Capture the cell that displays the provided text and extract its [X, Y] central coordinate. 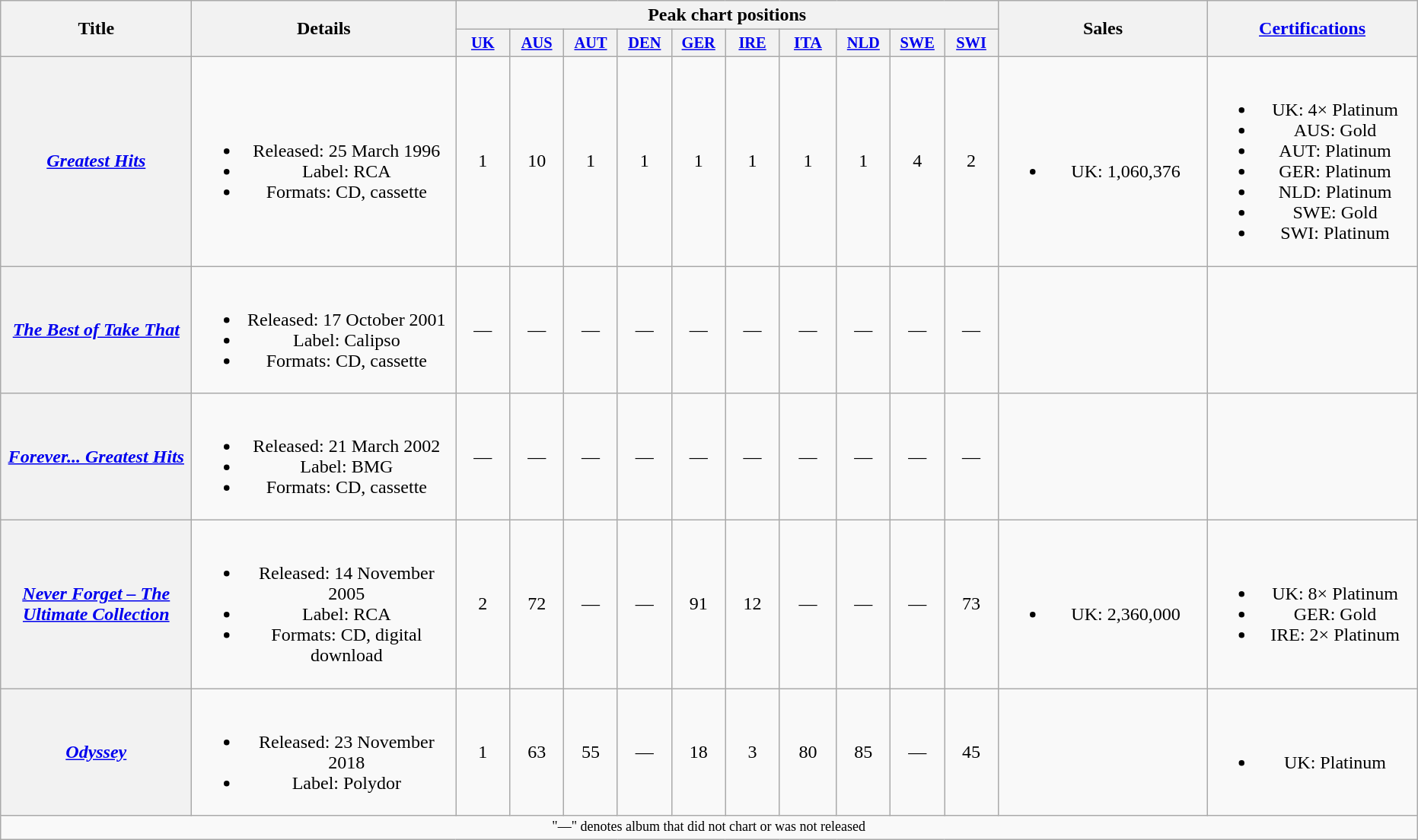
Never Forget – TheUltimate Collection [96, 604]
18 [699, 752]
UK: Platinum [1312, 752]
Details [324, 29]
NLD [863, 43]
UK [483, 43]
The Best of Take That [96, 330]
Certifications [1312, 29]
"—" denotes album that did not chart or was not released [709, 828]
Sales [1102, 29]
4 [918, 161]
UK: 4× PlatinumAUS: GoldAUT: PlatinumGER: PlatinumNLD: PlatinumSWE: GoldSWI: Platinum [1312, 161]
45 [971, 752]
80 [808, 752]
3 [752, 752]
UK: 1,060,376 [1102, 161]
63 [537, 752]
Title [96, 29]
GER [699, 43]
Forever... Greatest Hits [96, 457]
Peak chart positions [728, 15]
UK: 8× PlatinumGER: GoldIRE: 2× Platinum [1312, 604]
91 [699, 604]
55 [591, 752]
DEN [644, 43]
72 [537, 604]
85 [863, 752]
Odyssey [96, 752]
IRE [752, 43]
10 [537, 161]
73 [971, 604]
Released: 14 November 2005Label: RCA Formats: CD, digital download [324, 604]
Greatest Hits [96, 161]
12 [752, 604]
AUS [537, 43]
ITA [808, 43]
AUT [591, 43]
Released: 17 October 2001Label: CalipsoFormats: CD, cassette [324, 330]
Released: 25 March 1996Label: RCA Formats: CD, cassette [324, 161]
SWI [971, 43]
Released: 21 March 2002Label: BMGFormats: CD, cassette [324, 457]
UK: 2,360,000 [1102, 604]
Released: 23 November 2018Label: Polydor [324, 752]
SWE [918, 43]
